Provide the (x, y) coordinate of the cell's center where the given text is located.  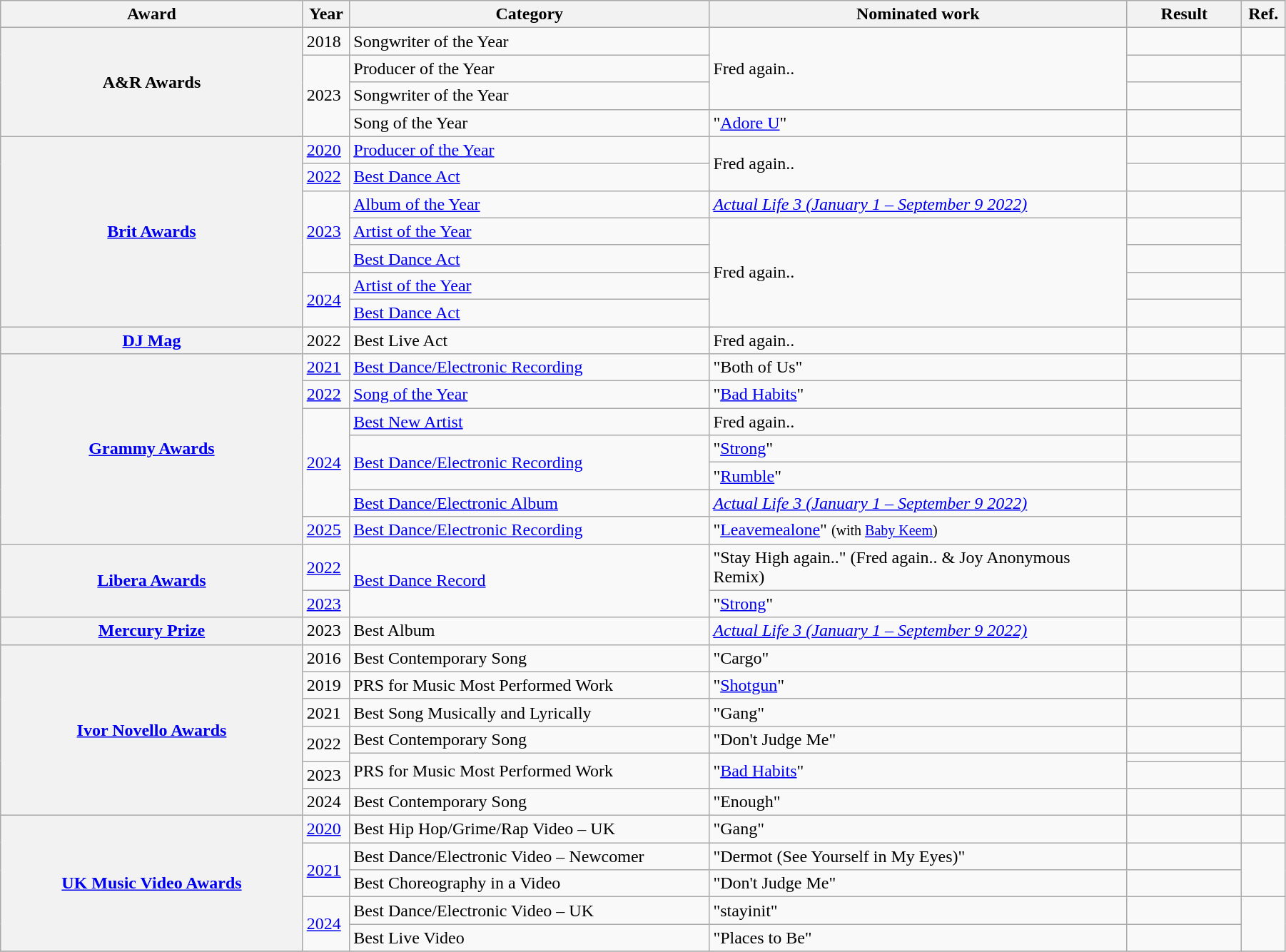
Album of the Year (530, 204)
Best New Artist (530, 422)
2019 (326, 685)
2016 (326, 658)
"Cargo" (918, 658)
UK Music Video Awards (151, 883)
"Stay High again.." (Fred again.. & Joy Anonymous Remix) (918, 567)
"Places to Be" (918, 938)
Best Live Act (530, 340)
"stayinit" (918, 911)
Ref. (1263, 14)
2018 (326, 41)
DJ Mag (151, 340)
Category (530, 14)
A&R Awards (151, 82)
Award (151, 14)
"Leavemealone" (with Baby Keem) (918, 530)
Best Choreography in a Video (530, 883)
Libera Awards (151, 581)
Grammy Awards (151, 449)
"Adore U" (918, 123)
Nominated work (918, 14)
Best Dance Record (530, 581)
"Shotgun" (918, 685)
Result (1185, 14)
Brit Awards (151, 231)
Best Dance/Electronic Video – Newcomer (530, 856)
Best Dance/Electronic Album (530, 503)
Ivor Novello Awards (151, 729)
"Rumble" (918, 476)
Mercury Prize (151, 631)
"Dermot (See Yourself in My Eyes)" (918, 856)
Year (326, 14)
Best Album (530, 631)
Best Hip Hop/Grime/Rap Video – UK (530, 829)
"Enough" (918, 802)
Best Song Musically and Lyrically (530, 712)
"Both of Us" (918, 368)
2025 (326, 530)
Best Live Video (530, 938)
Best Dance/Electronic Video – UK (530, 911)
